Find where the given text appears and provide that cell's center as [x, y] coordinate. 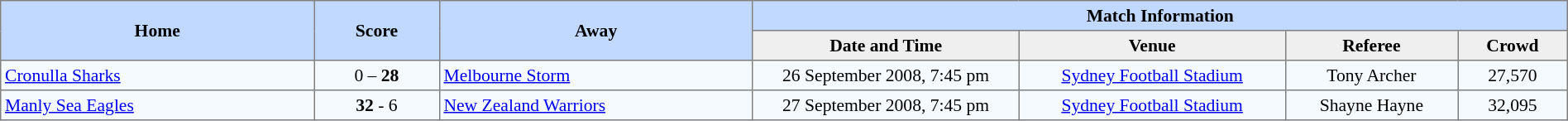
26 September 2008, 7:45 pm [886, 75]
Date and Time [886, 46]
0 – 28 [377, 75]
Cronulla Sharks [157, 75]
27 September 2008, 7:45 pm [886, 105]
Melbourne Storm [595, 75]
Venue [1152, 46]
32,095 [1513, 105]
Tony Archer [1371, 75]
Manly Sea Eagles [157, 105]
Crowd [1513, 46]
Away [595, 31]
Referee [1371, 46]
32 - 6 [377, 105]
New Zealand Warriors [595, 105]
Home [157, 31]
Match Information [1159, 16]
Shayne Hayne [1371, 105]
27,570 [1513, 75]
Score [377, 31]
